Pinpoint the cell where the given text exists, returning its (x, y) midpoint coordinate. 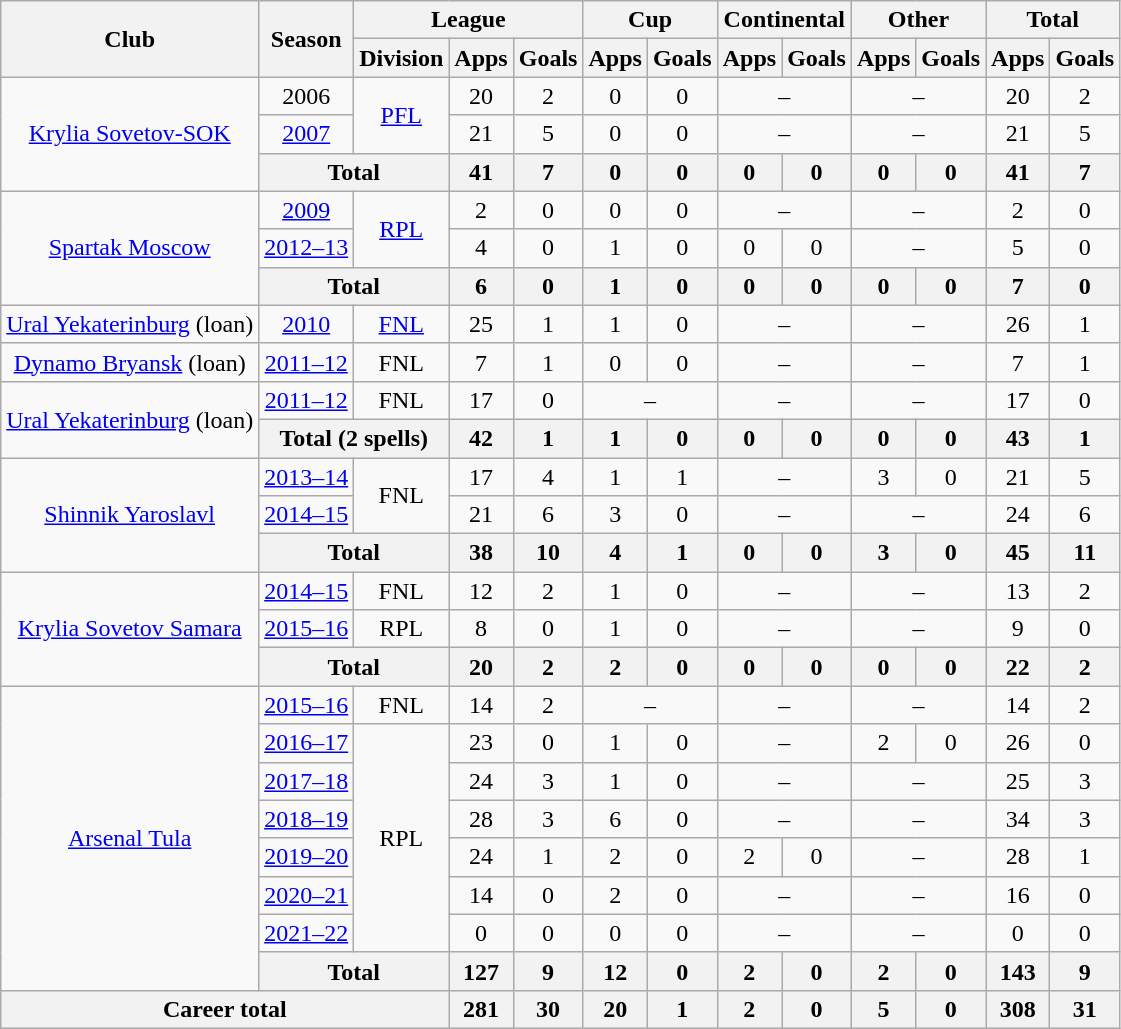
Shinnik Yaroslavl (130, 515)
Continental (784, 20)
127 (481, 971)
2018–19 (306, 819)
23 (481, 743)
2019–20 (306, 857)
Arsenal Tula (130, 838)
30 (548, 1009)
22 (1018, 667)
2009 (306, 210)
Division (402, 58)
2016–17 (306, 743)
13 (1018, 591)
2007 (306, 134)
8 (481, 629)
Krylia Sovetov Samara (130, 629)
11 (1085, 553)
Dynamo Bryansk (loan) (130, 362)
38 (481, 553)
2010 (306, 324)
10 (548, 553)
143 (1018, 971)
281 (481, 1009)
Cup (650, 20)
308 (1018, 1009)
16 (1018, 895)
31 (1085, 1009)
League (468, 20)
Season (306, 39)
2021–22 (306, 933)
Total (2 spells) (354, 438)
Club (130, 39)
2017–18 (306, 781)
2012–13 (306, 248)
Spartak Moscow (130, 248)
34 (1018, 819)
Krylia Sovetov-SOK (130, 134)
Career total (225, 1009)
45 (1018, 553)
2013–14 (306, 477)
2020–21 (306, 895)
PFL (402, 115)
43 (1018, 438)
2006 (306, 96)
42 (481, 438)
Other (918, 20)
